Find where the given text appears and provide that cell's center as (x, y) coordinate. 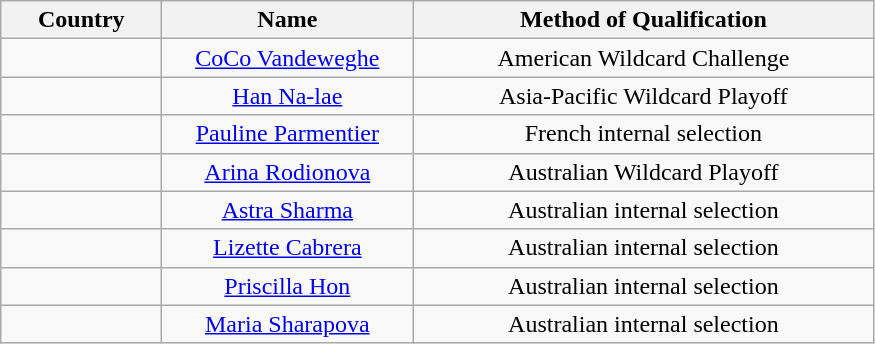
Lizette Cabrera (288, 248)
Priscilla Hon (288, 286)
Asia-Pacific Wildcard Playoff (644, 96)
Name (288, 20)
French internal selection (644, 134)
Pauline Parmentier (288, 134)
Method of Qualification (644, 20)
Han Na-lae (288, 96)
CoCo Vandeweghe (288, 58)
Australian Wildcard Playoff (644, 172)
American Wildcard Challenge (644, 58)
Maria Sharapova (288, 324)
Arina Rodionova (288, 172)
Astra Sharma (288, 210)
Country (82, 20)
